Determine the [X, Y] coordinate at the center of the cell enclosing the given text.  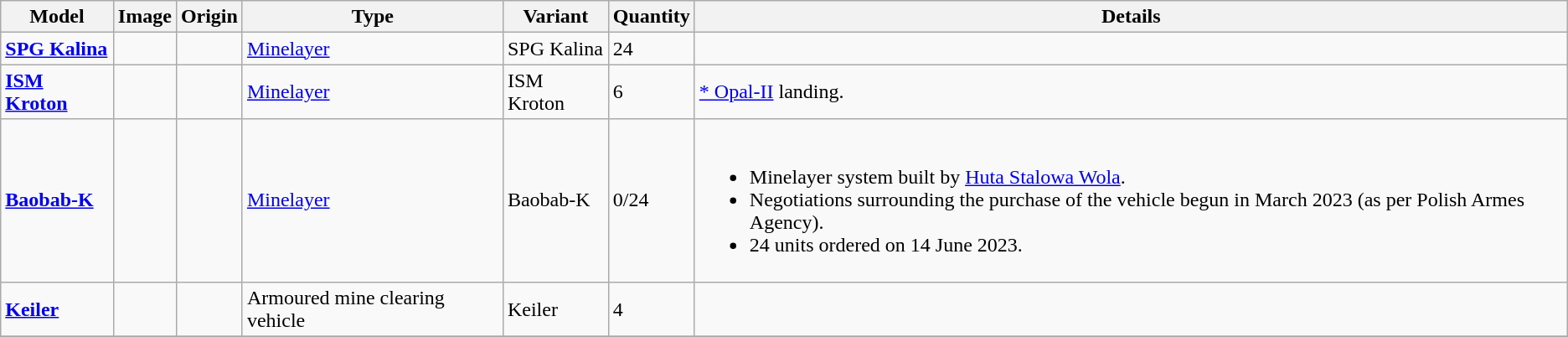
Origin [209, 17]
6 [652, 92]
24 [652, 49]
Armoured mine clearing vehicle [372, 308]
Type [372, 17]
0/24 [652, 200]
Details [1131, 17]
* Opal-II landing. [1131, 92]
4 [652, 308]
Quantity [652, 17]
Model [57, 17]
Variant [555, 17]
Image [144, 17]
